Provide the (x, y) coordinate of the cell's center where the given text is located.  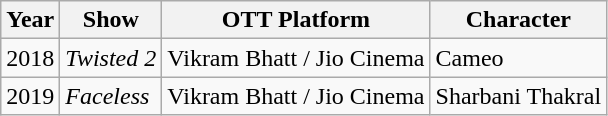
OTT Platform (296, 20)
Twisted 2 (111, 58)
Year (30, 20)
Show (111, 20)
Cameo (518, 58)
Sharbani Thakral (518, 96)
Character (518, 20)
2018 (30, 58)
2019 (30, 96)
Faceless (111, 96)
